Find where the given text appears and provide that cell's center as [x, y] coordinate. 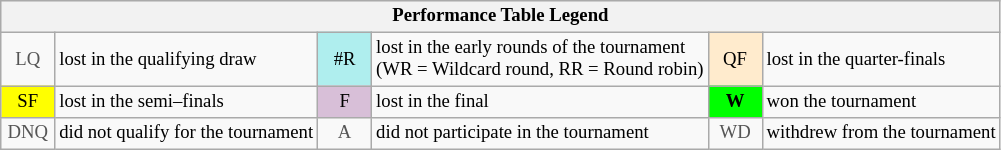
withdrew from the tournament [881, 134]
did not qualify for the tournament [186, 134]
won the tournament [881, 102]
lost in the final [540, 102]
W [735, 102]
did not participate in the tournament [540, 134]
F [345, 102]
lost in the semi–finals [186, 102]
LQ [28, 60]
lost in the qualifying draw [186, 60]
DNQ [28, 134]
lost in the early rounds of the tournament(WR = Wildcard round, RR = Round robin) [540, 60]
WD [735, 134]
Performance Table Legend [500, 16]
lost in the quarter-finals [881, 60]
SF [28, 102]
A [345, 134]
#R [345, 60]
QF [735, 60]
